Return the (X, Y) coordinate for the center point of the cell that contains the specified text.  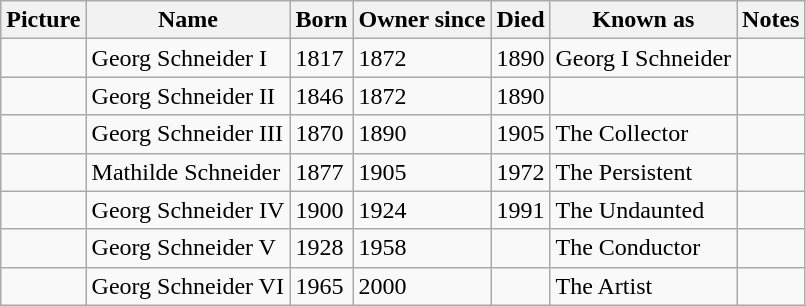
Georg Schneider I (188, 58)
1846 (322, 96)
Georg Schneider V (188, 248)
The Artist (644, 286)
Mathilde Schneider (188, 172)
Georg I Schneider (644, 58)
2000 (422, 286)
1870 (322, 134)
Georg Schneider III (188, 134)
The Persistent (644, 172)
Georg Schneider II (188, 96)
1817 (322, 58)
1991 (520, 210)
The Collector (644, 134)
1924 (422, 210)
Picture (44, 20)
Notes (771, 20)
Known as (644, 20)
Died (520, 20)
The Undaunted (644, 210)
Name (188, 20)
Georg Schneider VI (188, 286)
1965 (322, 286)
1877 (322, 172)
1900 (322, 210)
Owner since (422, 20)
Born (322, 20)
Georg Schneider IV (188, 210)
1928 (322, 248)
The Conductor (644, 248)
1972 (520, 172)
1958 (422, 248)
